Locate the cell with the specified text and output its [X, Y] center coordinate. 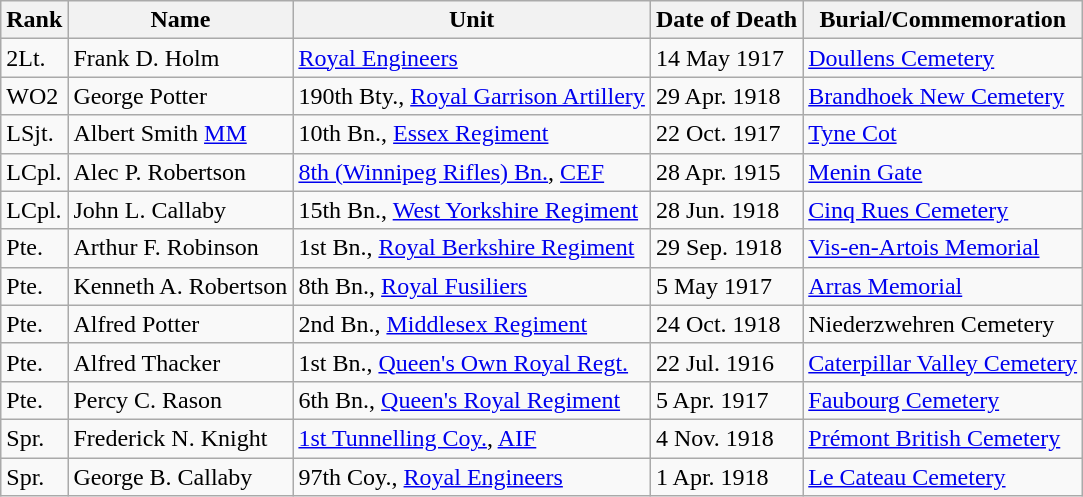
WO2 [34, 96]
10th Bn., Essex Regiment [472, 134]
2nd Bn., Middlesex Regiment [472, 324]
4 Nov. 1918 [726, 438]
14 May 1917 [726, 58]
6th Bn., Queen's Royal Regiment [472, 400]
29 Sep. 1918 [726, 248]
Date of Death [726, 20]
28 Jun. 1918 [726, 210]
Caterpillar Valley Cemetery [943, 362]
George B. Callaby [180, 477]
Brandhoek New Cemetery [943, 96]
Faubourg Cemetery [943, 400]
Frank D. Holm [180, 58]
1 Apr. 1918 [726, 477]
Le Cateau Cemetery [943, 477]
Royal Engineers [472, 58]
Arras Memorial [943, 286]
Tyne Cot [943, 134]
190th Bty., Royal Garrison Artillery [472, 96]
Unit [472, 20]
Alfred Thacker [180, 362]
2Lt. [34, 58]
Frederick N. Knight [180, 438]
15th Bn., West Yorkshire Regiment [472, 210]
Percy C. Rason [180, 400]
Cinq Rues Cemetery [943, 210]
29 Apr. 1918 [726, 96]
22 Oct. 1917 [726, 134]
22 Jul. 1916 [726, 362]
Menin Gate [943, 172]
1st Tunnelling Coy., AIF [472, 438]
LSjt. [34, 134]
Alec P. Robertson [180, 172]
Burial/Commemoration [943, 20]
Niederzwehren Cemetery [943, 324]
1st Bn., Royal Berkshire Regiment [472, 248]
1st Bn., Queen's Own Royal Regt. [472, 362]
5 Apr. 1917 [726, 400]
Arthur F. Robinson [180, 248]
Alfred Potter [180, 324]
George Potter [180, 96]
24 Oct. 1918 [726, 324]
8th (Winnipeg Rifles) Bn., CEF [472, 172]
Vis-en-Artois Memorial [943, 248]
John L. Callaby [180, 210]
Albert Smith MM [180, 134]
5 May 1917 [726, 286]
28 Apr. 1915 [726, 172]
Kenneth A. Robertson [180, 286]
Name [180, 20]
8th Bn., Royal Fusiliers [472, 286]
97th Coy., Royal Engineers [472, 477]
Doullens Cemetery [943, 58]
Prémont British Cemetery [943, 438]
Rank [34, 20]
